Scan for the cell matching the given text and deliver its (X, Y) coordinate at center. 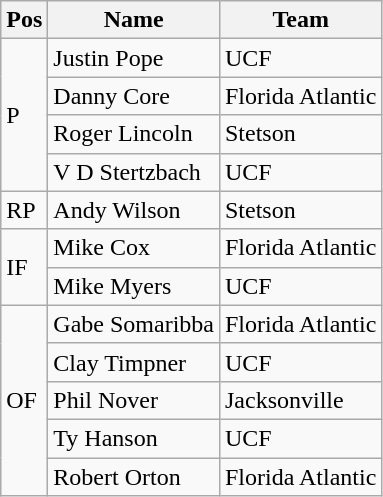
P (24, 115)
Mike Myers (134, 286)
Phil Nover (134, 400)
OF (24, 400)
Roger Lincoln (134, 134)
Team (300, 20)
Ty Hanson (134, 438)
RP (24, 210)
Robert Orton (134, 477)
Name (134, 20)
Pos (24, 20)
Andy Wilson (134, 210)
Jacksonville (300, 400)
V D Stertzbach (134, 172)
Gabe Somaribba (134, 324)
Danny Core (134, 96)
IF (24, 267)
Justin Pope (134, 58)
Clay Timpner (134, 362)
Mike Cox (134, 248)
